Capture the cell that displays the provided text and extract its (X, Y) central coordinate. 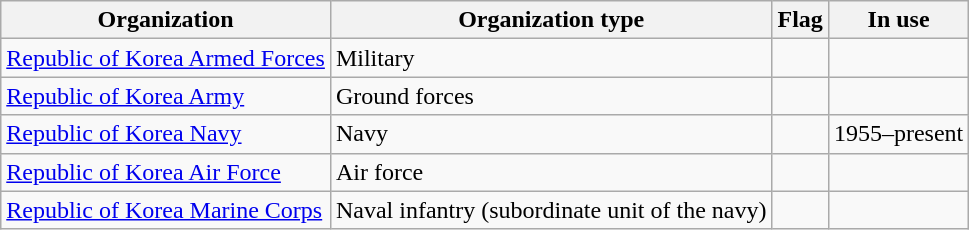
Organization type (551, 20)
Republic of Korea Armed Forces (166, 58)
Republic of Korea Army (166, 96)
Flag (800, 20)
Navy (551, 134)
Organization (166, 20)
Republic of Korea Navy (166, 134)
Republic of Korea Marine Corps (166, 210)
1955–present (898, 134)
In use (898, 20)
Air force (551, 172)
Military (551, 58)
Republic of Korea Air Force (166, 172)
Ground forces (551, 96)
Naval infantry (subordinate unit of the navy) (551, 210)
